Output the [X, Y] coordinate of the center of the cell containing the given text.  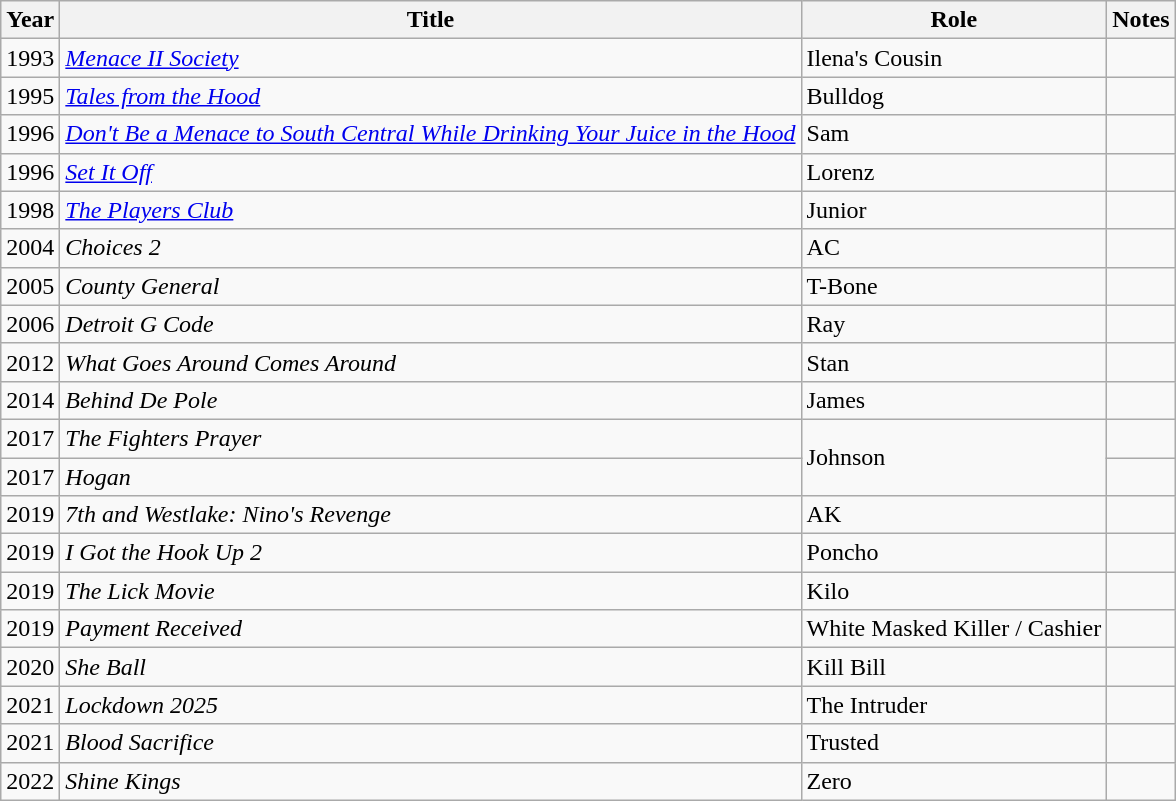
I Got the Hook Up 2 [430, 553]
2020 [30, 667]
Payment Received [430, 629]
Blood Sacrifice [430, 743]
Behind De Pole [430, 400]
Notes [1141, 20]
The Lick Movie [430, 591]
AC [954, 248]
2006 [30, 324]
1993 [30, 58]
2005 [30, 286]
Detroit G Code [430, 324]
Johnson [954, 457]
The Fighters Prayer [430, 438]
2004 [30, 248]
1998 [30, 210]
Trusted [954, 743]
Stan [954, 362]
Kill Bill [954, 667]
Set It Off [430, 172]
White Masked Killer / Cashier [954, 629]
T-Bone [954, 286]
She Ball [430, 667]
AK [954, 515]
Don't Be a Menace to South Central While Drinking Your Juice in the Hood [430, 134]
Shine Kings [430, 781]
2012 [30, 362]
Poncho [954, 553]
2014 [30, 400]
What Goes Around Comes Around [430, 362]
Year [30, 20]
Role [954, 20]
The Players Club [430, 210]
Bulldog [954, 96]
Lorenz [954, 172]
Kilo [954, 591]
Choices 2 [430, 248]
Ilena's Cousin [954, 58]
7th and Westlake: Nino's Revenge [430, 515]
Junior [954, 210]
2022 [30, 781]
Sam [954, 134]
Ray [954, 324]
James [954, 400]
1995 [30, 96]
The Intruder [954, 705]
Tales from the Hood [430, 96]
Title [430, 20]
Lockdown 2025 [430, 705]
Menace II Society [430, 58]
County General [430, 286]
Zero [954, 781]
Hogan [430, 477]
